Capture the cell that displays the provided text and extract its [x, y] central coordinate. 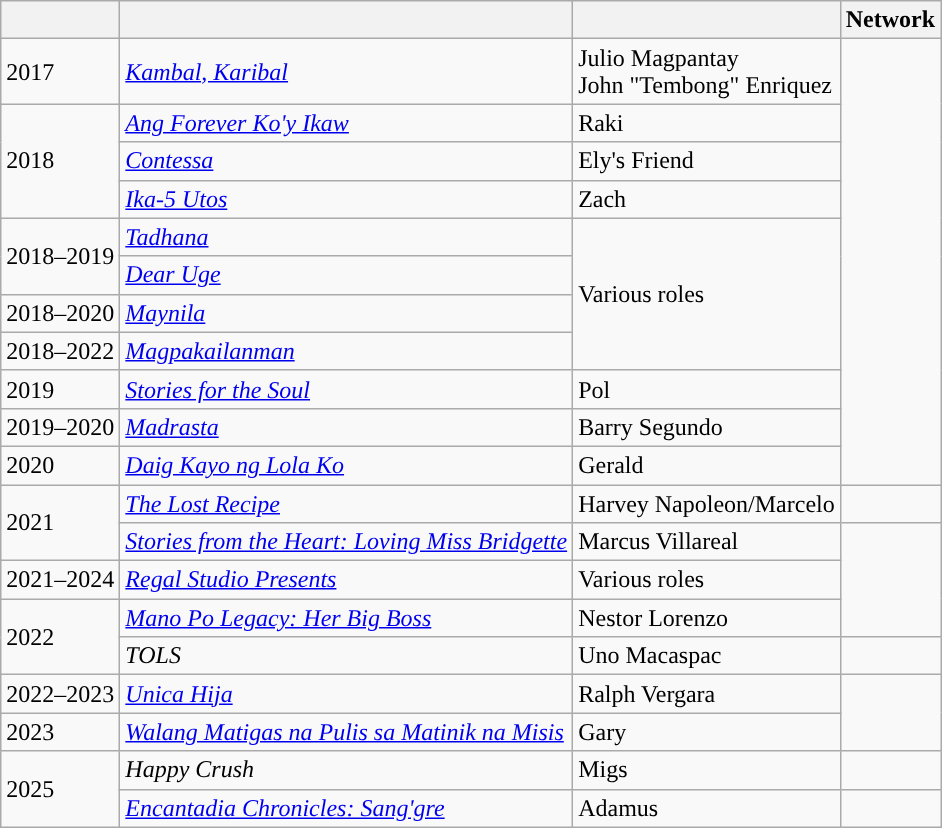
The Lost Recipe [346, 503]
Ang Forever Ko'y Ikaw [346, 123]
Barry Segundo [707, 427]
Uno Macaspac [707, 656]
2017 [60, 72]
2020 [60, 465]
Dear Uge [346, 275]
Magpakailanman [346, 351]
Nestor Lorenzo [707, 618]
Zach [707, 199]
Daig Kayo ng Lola Ko [346, 465]
Network [890, 20]
2021–2024 [60, 580]
Tadhana [346, 237]
Kambal, Karibal [346, 72]
Maynila [346, 313]
Mano Po Legacy: Her Big Boss [346, 618]
Marcus Villareal [707, 542]
Unica Hija [346, 694]
Ika-5 Utos [346, 199]
Madrasta [346, 427]
Pol [707, 389]
Happy Crush [346, 770]
Stories for the Soul [346, 389]
2018–2019 [60, 256]
2018–2022 [60, 351]
2019 [60, 389]
Adamus [707, 808]
2019–2020 [60, 427]
Encantadia Chronicles: Sang'gre [346, 808]
TOLS [346, 656]
Migs [707, 770]
Julio Magpantay John "Tembong" Enriquez [707, 72]
Raki [707, 123]
Ralph Vergara [707, 694]
Harvey Napoleon/Marcelo [707, 503]
2023 [60, 732]
Regal Studio Presents [346, 580]
2018 [60, 161]
Stories from the Heart: Loving Miss Bridgette [346, 542]
Ely's Friend [707, 161]
Walang Matigas na Pulis sa Matinik na Misis [346, 732]
Gary [707, 732]
2022–2023 [60, 694]
2025 [60, 789]
Gerald [707, 465]
2018–2020 [60, 313]
2022 [60, 637]
Contessa [346, 161]
2021 [60, 522]
